Locate the cell with the specified text and output its (X, Y) center coordinate. 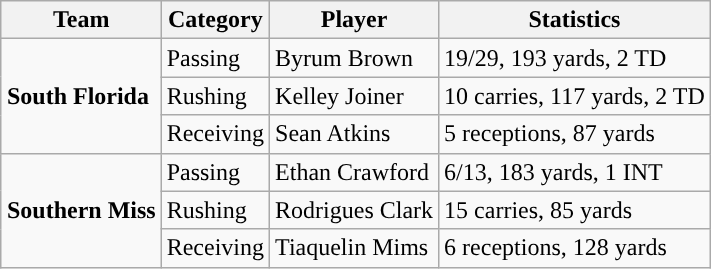
19/29, 193 yards, 2 TD (575, 58)
Ethan Crawford (354, 172)
15 carries, 85 yards (575, 210)
Southern Miss (81, 210)
Tiaquelin Mims (354, 248)
Statistics (575, 20)
6 receptions, 128 yards (575, 248)
Byrum Brown (354, 58)
Category (215, 20)
6/13, 183 yards, 1 INT (575, 172)
South Florida (81, 96)
Rodrigues Clark (354, 210)
Kelley Joiner (354, 96)
Player (354, 20)
Team (81, 20)
10 carries, 117 yards, 2 TD (575, 96)
Sean Atkins (354, 134)
5 receptions, 87 yards (575, 134)
